Capture the cell that displays the provided text and extract its (X, Y) central coordinate. 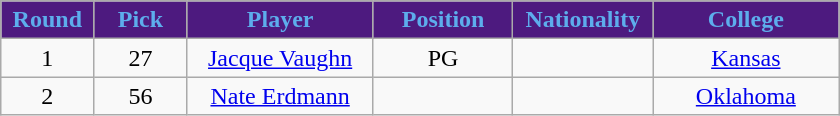
Pick (140, 20)
College (746, 20)
Kansas (746, 58)
Round (48, 20)
Player (280, 20)
56 (140, 96)
Oklahoma (746, 96)
Position (443, 20)
1 (48, 58)
Nationality (583, 20)
2 (48, 96)
Jacque Vaughn (280, 58)
PG (443, 58)
Nate Erdmann (280, 96)
27 (140, 58)
